Capture the cell that displays the provided text and extract its (X, Y) central coordinate. 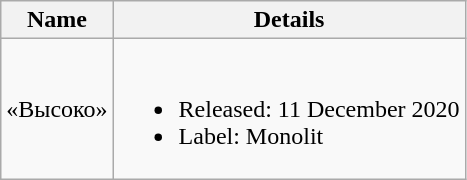
Name (57, 20)
«Высоко» (57, 109)
Details (289, 20)
Released: 11 December 2020Label: Monolit (289, 109)
